Extract the (x, y) coordinate from the center of the cell holding the provided text.  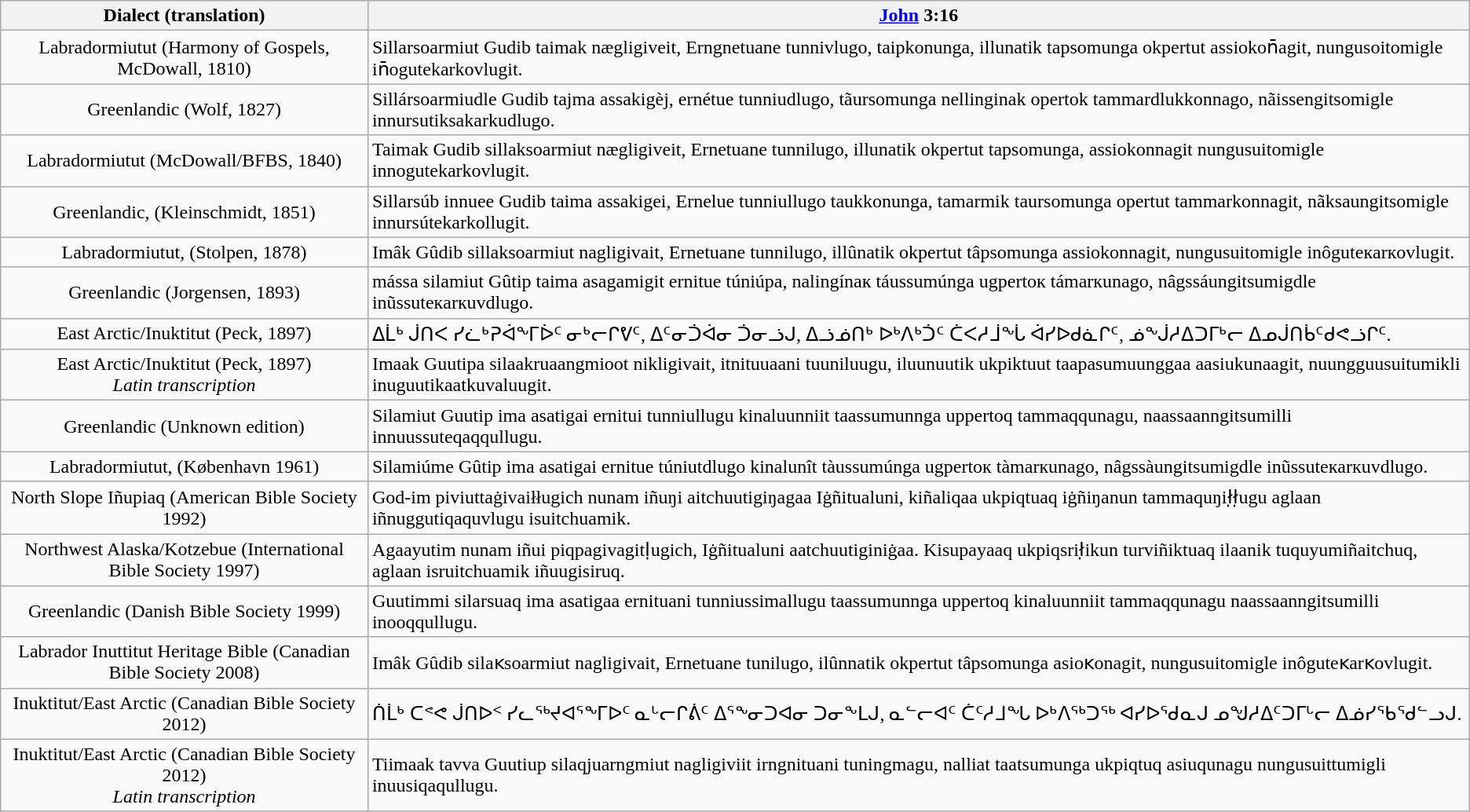
Guutimmi silarsuaq ima asatigaa ernituani tunniussimallugu taassumunnga uppertoq kinaluunniit tammaqqunagu naassaanngitsumilli inooqqullugu. (919, 611)
ᑏᒫᒃ ᑕᕝᕙ ᒎᑎᐅᑉ ᓯᓚᖅᔪᐊᕐᖕᒥᐅᑦ ᓇᒡᓕᒋᕖᑦ ᐃᕐᖕᓂᑐᐊᓂ ᑐᓂᖕᒪᒍ, ᓇᓪᓕᐊᑦ ᑖᑦᓱᒧᖓ ᐅᒃᐱᖅᑐᖅ ᐊᓯᐅᖁᓇᒍ ᓄᖑᓱᐃᑦᑐᒥᒡᓕ ᐃᓅᓯᖃᖁᓪᓗᒍ. (919, 713)
Inuktitut/East Arctic (Canadian Bible Society 2012) Latin transcription (185, 775)
Taimak Gudib sillaksoarmiut nægligiveit, Ernetuane tunnilugo, illunatik okpertut tapsomunga, assiokonnagit nungusuitomigle innogutekarkovlugit. (919, 160)
Labradormiutut, (Stolpen, 1878) (185, 252)
Inuktitut/East Arctic (Canadian Bible Society 2012) (185, 713)
Dialect (translation) (185, 16)
Imâk Gûdib sillaksoarmiut nagligivait, Ernetuane tunnilugo, illûnatik okpertut tâpsomunga assiokonnagit, nungusuitomigle inôguteкarкovlugit. (919, 252)
Labradormiutut, (København 1961) (185, 466)
North Slope Iñupiaq (American Bible Society 1992) (185, 507)
Greenlandic, (Kleinschmidt, 1851) (185, 212)
Labradormiutut (McDowall/BFBS, 1840) (185, 160)
Greenlandic (Wolf, 1827) (185, 110)
Labradormiutut (Harmony of Gospels, McDowall, 1810) (185, 57)
East Arctic/Inuktitut (Peck, 1897) (185, 334)
Northwest Alaska/Kotzebue (International Bible Society 1997) (185, 561)
John 3:16 (919, 16)
mássa silamiut Gûtip taima asagamigit ernitue túniúpa, nalingínaк táussumúnga ugpertoк támarкunago, nâgssáungitsumigdle inũssuteкarкuvdlugo. (919, 292)
East Arctic/Inuktitut (Peck, 1897) Latin transcription (185, 375)
Greenlandic (Unknown edition) (185, 426)
Silamiut Guutip ima asatigai ernitui tunniullugu kinaluunniit taassumunnga uppertoq tammaqqunagu, naassaanngitsumilli innuussuteqaqqullugu. (919, 426)
Greenlandic (Danish Bible Society 1999) (185, 611)
Labrador Inuttitut Heritage Bible (Canadian Bible Society 2008) (185, 663)
Silamiúme Gûtip ima asatigai ernitue túniutdlugo kinalunît tàussumúnga ugpertoк tàmarкunago, nâgssàungitsumigdle inũssuteкarкuvdlugo. (919, 466)
Imâk Gûdib silaᴋsoarmiut nagligivait, Ernetuane tunilugo, ilûnnatik okpertut tâpsomunga asioᴋonagit, nungusuitomigle inôguteᴋarᴋovlugit. (919, 663)
Greenlandic (Jorgensen, 1893) (185, 292)
Tiimaak tavva Guutiup silaqjuarngmiut nagligiviit irngnituani tuningmagu, nalliat taatsumunga ukpiqtuq asiuqunagu nungusuittumigli inuusiqaqullugu. (919, 775)
ᐃᒫᒃ ᒎᑎᐸ ᓯᓛᒃᕈᐋᖕᒥᐆᑦ ᓂᒃᓕᒋᕓᑦ, ᐃᑦᓂᑑᐋᓂ ᑑᓂᓘᒍ, ᐃᓘᓅᑎᒃ ᐅᒃᐱᒃᑑᑦ ᑖᐸᓱᒨᖕᒑ ᐋᓯᐅᑯᓈᒋᑦ, ᓅᖕᒎᓱᐃᑐᒥᒃᓕ ᐃᓄᒎᑎᑳᑦᑯᕙᓘᒋᑦ. (919, 334)
